Provide the (x, y) coordinate of the cell's center where the given text is located.  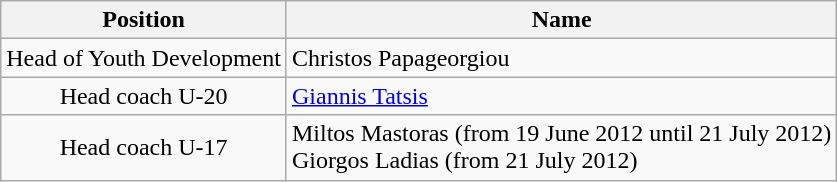
Miltos Mastoras (from 19 June 2012 until 21 July 2012)Giorgos Ladias (from 21 July 2012) (561, 148)
Head of Youth Development (144, 58)
Head coach U-20 (144, 96)
Head coach U-17 (144, 148)
Position (144, 20)
Giannis Tatsis (561, 96)
Christos Papageorgiou (561, 58)
Name (561, 20)
